Identify which cell holds the provided text, then report its [x, y] central coordinate. 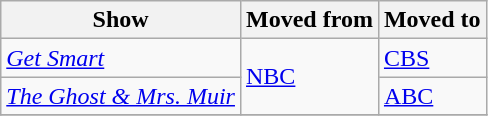
The Ghost & Mrs. Muir [121, 96]
ABC [432, 96]
Moved to [432, 20]
Show [121, 20]
CBS [432, 58]
Get Smart [121, 58]
Moved from [309, 20]
NBC [309, 77]
